Identify which cell holds the provided text, then report its [X, Y] central coordinate. 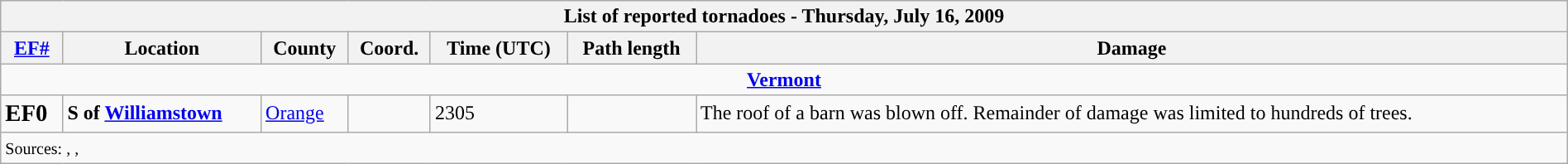
Path length [632, 48]
County [304, 48]
The roof of a barn was blown off. Remainder of damage was limited to hundreds of trees. [1132, 113]
List of reported tornadoes - Thursday, July 16, 2009 [784, 17]
2305 [498, 113]
EF# [31, 48]
Coord. [390, 48]
Vermont [784, 80]
S of Williamstown [162, 113]
Time (UTC) [498, 48]
Orange [304, 113]
EF0 [31, 113]
Location [162, 48]
Sources: , , [784, 147]
Damage [1132, 48]
